Search for the cell housing the specified text and yield its [x, y] center coordinate. 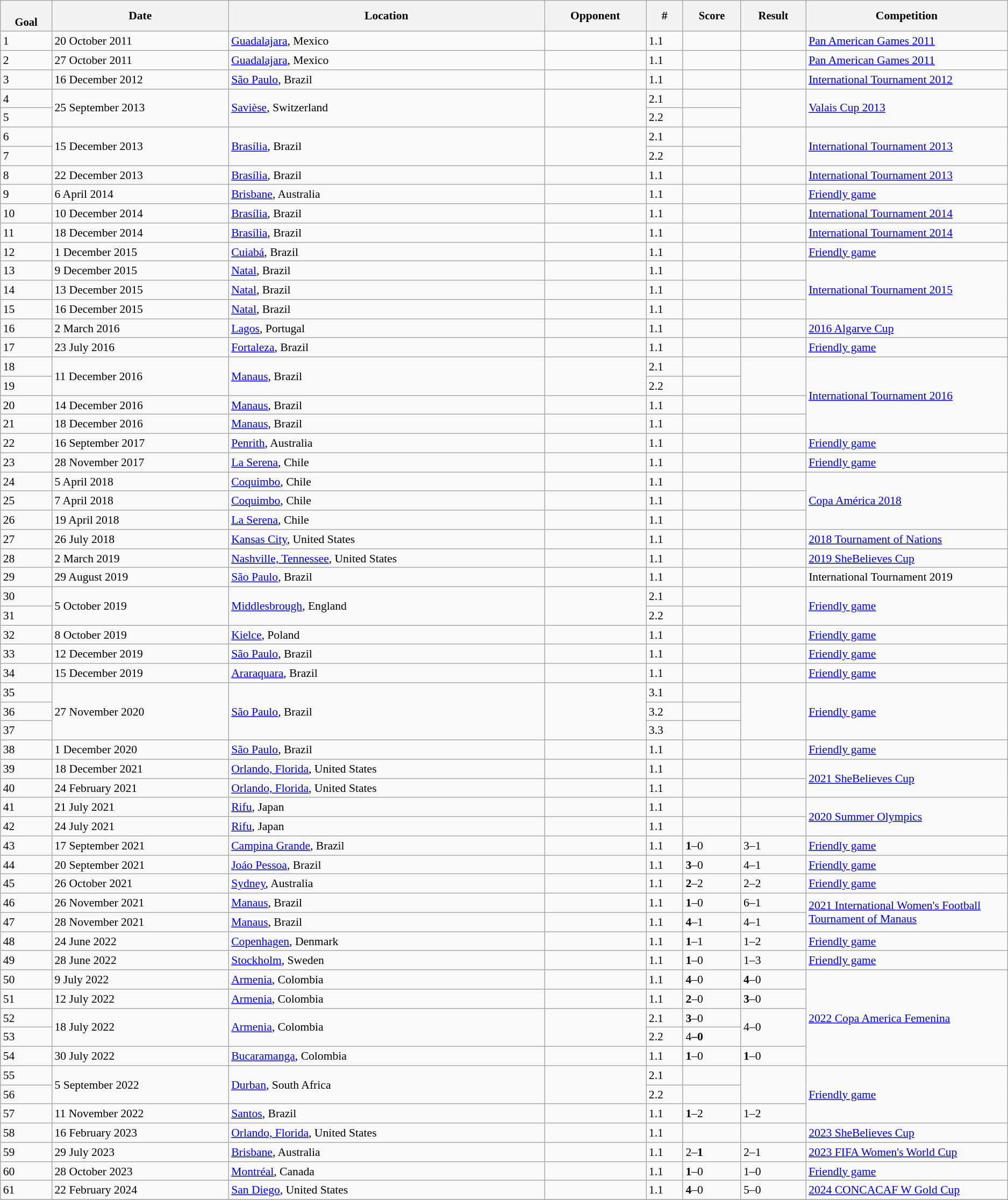
2016 Algarve Cup [906, 328]
12 [26, 252]
9 July 2022 [140, 980]
18 December 2016 [140, 424]
25 September 2013 [140, 109]
Cuiabá, Brazil [386, 252]
54 [26, 1056]
26 November 2021 [140, 903]
28 October 2023 [140, 1172]
8 October 2019 [140, 635]
2022 Copa America Femenina [906, 1018]
5 September 2022 [140, 1085]
# [664, 16]
Copa América 2018 [906, 501]
15 December 2019 [140, 673]
1 December 2015 [140, 252]
30 [26, 597]
31 [26, 616]
24 [26, 482]
International Tournament 2015 [906, 290]
60 [26, 1172]
2019 SheBelieves Cup [906, 559]
Location [386, 16]
Stockholm, Sweden [386, 961]
38 [26, 750]
33 [26, 654]
20 [26, 405]
3.3 [664, 731]
18 July 2022 [140, 1028]
6 April 2014 [140, 195]
35 [26, 692]
Campina Grande, Brazil [386, 846]
11 [26, 233]
10 December 2014 [140, 213]
18 December 2021 [140, 769]
1–1 [712, 941]
4 [26, 99]
San Diego, United States [386, 1190]
Santos, Brazil [386, 1114]
13 December 2015 [140, 290]
6 [26, 137]
24 July 2021 [140, 826]
2024 CONCACAF W Gold Cup [906, 1190]
Bucaramanga, Colombia [386, 1056]
26 July 2018 [140, 539]
21 July 2021 [140, 808]
2 March 2019 [140, 559]
28 November 2017 [140, 463]
12 December 2019 [140, 654]
16 September 2017 [140, 444]
2023 SheBelieves Cup [906, 1133]
30 July 2022 [140, 1056]
61 [26, 1190]
Penrith, Australia [386, 444]
1–3 [773, 961]
2–0 [712, 999]
Lagos, Portugal [386, 328]
International Tournament 2019 [906, 577]
Opponent [596, 16]
25 [26, 501]
50 [26, 980]
20 September 2021 [140, 865]
41 [26, 808]
16 [26, 328]
18 December 2014 [140, 233]
11 December 2016 [140, 376]
17 [26, 348]
22 [26, 444]
10 [26, 213]
12 July 2022 [140, 999]
14 [26, 290]
16 February 2023 [140, 1133]
2018 Tournament of Nations [906, 539]
3 [26, 80]
19 April 2018 [140, 520]
29 July 2023 [140, 1152]
2023 FIFA Women's World Cup [906, 1152]
55 [26, 1076]
40 [26, 788]
3.1 [664, 692]
13 [26, 271]
45 [26, 884]
Durban, South Africa [386, 1085]
International Tournament 2016 [906, 395]
Competition [906, 16]
27 November 2020 [140, 712]
24 February 2021 [140, 788]
59 [26, 1152]
16 December 2012 [140, 80]
52 [26, 1018]
36 [26, 712]
28 [26, 559]
29 August 2019 [140, 577]
23 July 2016 [140, 348]
24 June 2022 [140, 941]
7 April 2018 [140, 501]
58 [26, 1133]
2020 Summer Olympics [906, 817]
Sydney, Australia [386, 884]
3–1 [773, 846]
Fortaleza, Brazil [386, 348]
39 [26, 769]
5 [26, 118]
2 March 2016 [140, 328]
43 [26, 846]
7 [26, 156]
18 [26, 367]
14 December 2016 [140, 405]
Araraquara, Brazil [386, 673]
9 December 2015 [140, 271]
1 December 2020 [140, 750]
5 October 2019 [140, 606]
22 February 2024 [140, 1190]
9 [26, 195]
2 [26, 60]
22 December 2013 [140, 175]
Montréal, Canada [386, 1172]
53 [26, 1037]
Nashville, Tennessee, United States [386, 559]
19 [26, 386]
17 September 2021 [140, 846]
Valais Cup 2013 [906, 109]
26 [26, 520]
Savièse, Switzerland [386, 109]
5–0 [773, 1190]
15 [26, 310]
21 [26, 424]
29 [26, 577]
44 [26, 865]
Date [140, 16]
47 [26, 923]
Score [712, 16]
8 [26, 175]
49 [26, 961]
42 [26, 826]
2021 International Women's Football Tournament of Manaus [906, 913]
International Tournament 2012 [906, 80]
Kielce, Poland [386, 635]
Goal [26, 16]
1 [26, 41]
Kansas City, United States [386, 539]
26 October 2021 [140, 884]
48 [26, 941]
16 December 2015 [140, 310]
5 April 2018 [140, 482]
56 [26, 1095]
28 November 2021 [140, 923]
Joáo Pessoa, Brazil [386, 865]
27 October 2011 [140, 60]
37 [26, 731]
15 December 2013 [140, 146]
Copenhagen, Denmark [386, 941]
3.2 [664, 712]
57 [26, 1114]
Middlesbrough, England [386, 606]
Result [773, 16]
34 [26, 673]
20 October 2011 [140, 41]
51 [26, 999]
28 June 2022 [140, 961]
2021 SheBelieves Cup [906, 778]
23 [26, 463]
27 [26, 539]
11 November 2022 [140, 1114]
32 [26, 635]
6–1 [773, 903]
46 [26, 903]
